Output the (x, y) coordinate of the center of the cell containing the given text.  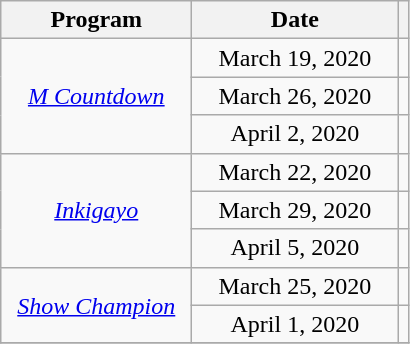
March 25, 2020 (295, 286)
Date (295, 20)
Inkigayo (96, 210)
M Countdown (96, 96)
March 19, 2020 (295, 58)
Show Champion (96, 305)
Program (96, 20)
March 26, 2020 (295, 96)
March 22, 2020 (295, 172)
April 1, 2020 (295, 324)
April 2, 2020 (295, 134)
March 29, 2020 (295, 210)
April 5, 2020 (295, 248)
